Return (X, Y) of the center of cell containing provided text 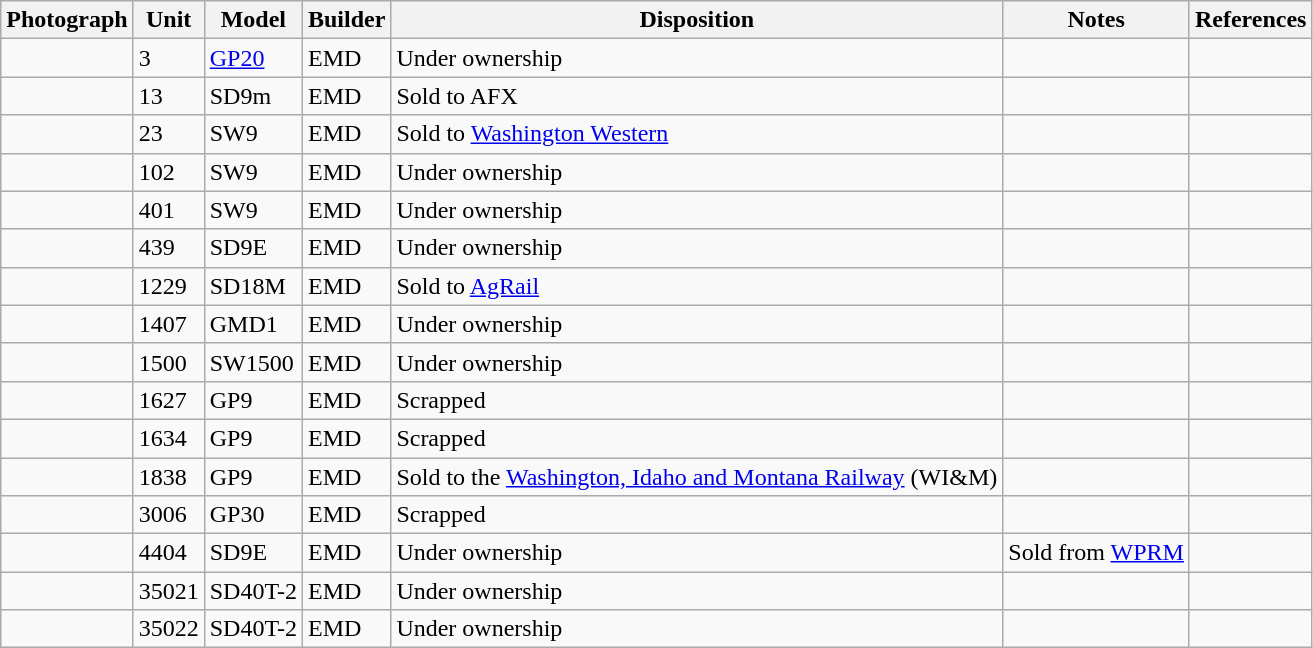
3006 (168, 515)
1634 (168, 438)
Disposition (697, 20)
Sold to AFX (697, 96)
23 (168, 134)
GMD1 (253, 324)
Photograph (67, 20)
439 (168, 248)
Sold from WPRM (1096, 553)
SD9m (253, 96)
1627 (168, 400)
3 (168, 58)
102 (168, 172)
Builder (346, 20)
13 (168, 96)
1500 (168, 362)
Notes (1096, 20)
1838 (168, 477)
401 (168, 210)
Unit (168, 20)
Sold to Washington Western (697, 134)
References (1250, 20)
GP30 (253, 515)
1229 (168, 286)
Model (253, 20)
SD18M (253, 286)
GP20 (253, 58)
35021 (168, 591)
1407 (168, 324)
Sold to AgRail (697, 286)
SW1500 (253, 362)
Sold to the Washington, Idaho and Montana Railway (WI&M) (697, 477)
4404 (168, 553)
35022 (168, 629)
